Locate the cell with the specified text and output its [x, y] center coordinate. 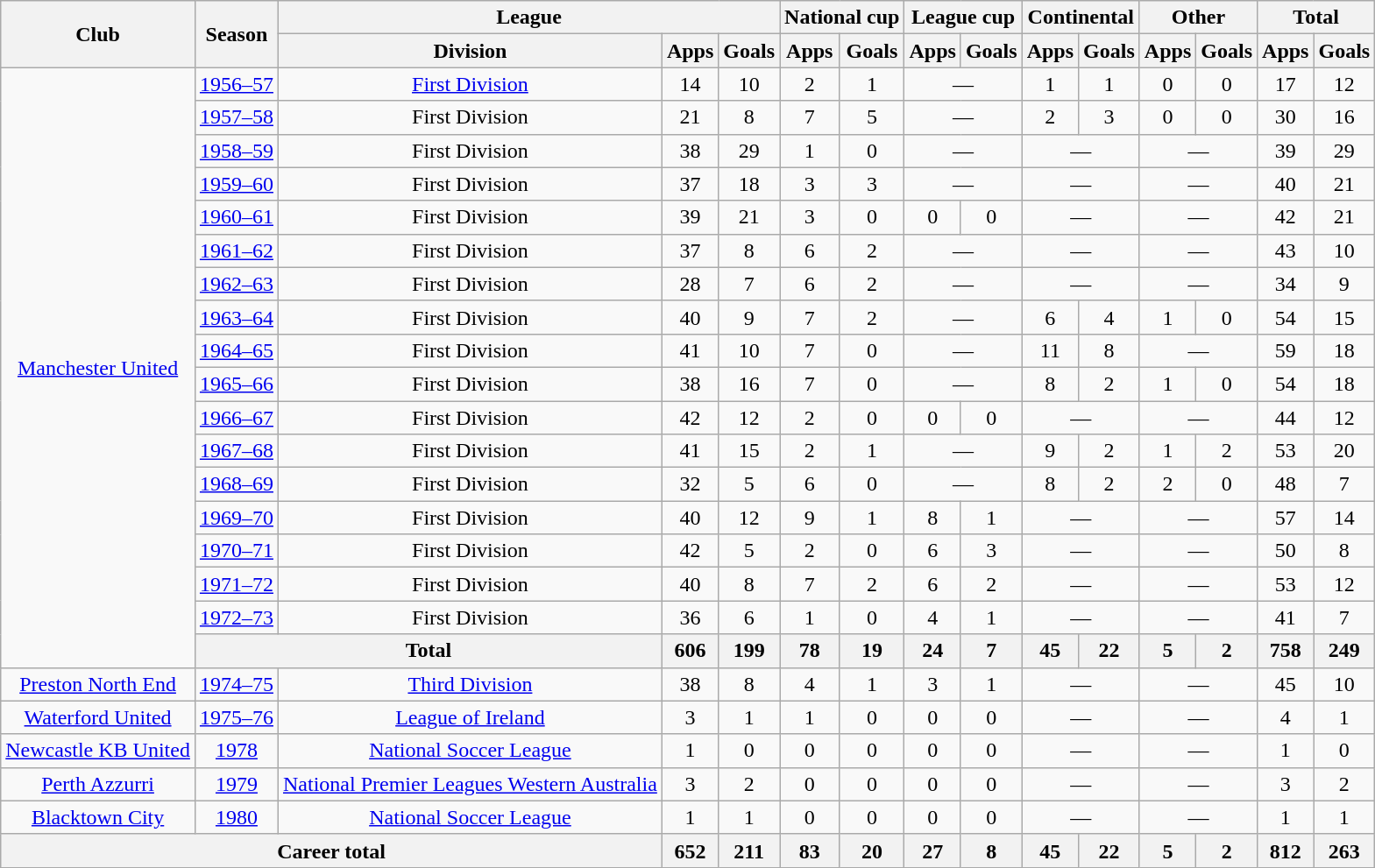
44 [1286, 418]
1963–64 [237, 317]
1958–59 [237, 151]
1979 [237, 784]
1961–62 [237, 251]
1975–76 [237, 717]
National cup [842, 18]
1960–61 [237, 217]
National Premier Leagues Western Australia [470, 784]
48 [1286, 484]
1967–68 [237, 451]
758 [1286, 651]
30 [1286, 117]
Perth Azzurri [98, 784]
1957–58 [237, 117]
78 [810, 651]
34 [1286, 284]
League [528, 18]
17 [1286, 84]
Continental [1081, 18]
Manchester United [98, 368]
Third Division [470, 684]
Waterford United [98, 717]
43 [1286, 251]
1964–65 [237, 350]
263 [1344, 850]
1971–72 [237, 584]
1980 [237, 817]
652 [690, 850]
59 [1286, 350]
1968–69 [237, 484]
812 [1286, 850]
199 [749, 651]
50 [1286, 551]
28 [690, 284]
League cup [963, 18]
1962–63 [237, 284]
Preston North End [98, 684]
249 [1344, 651]
Newcastle KB United [98, 751]
Blacktown City [98, 817]
19 [872, 651]
32 [690, 484]
Other [1198, 18]
1978 [237, 751]
27 [932, 850]
36 [690, 617]
606 [690, 651]
Career total [331, 850]
Division [470, 51]
League of Ireland [470, 717]
Season [237, 34]
11 [1050, 350]
211 [749, 850]
83 [810, 850]
1969–70 [237, 518]
1959–60 [237, 184]
1956–57 [237, 84]
1972–73 [237, 617]
1966–67 [237, 418]
Club [98, 34]
1965–66 [237, 384]
1970–71 [237, 551]
57 [1286, 518]
1974–75 [237, 684]
24 [932, 651]
